For the text-containing cell, return its midpoint in [x, y] coordinate format. 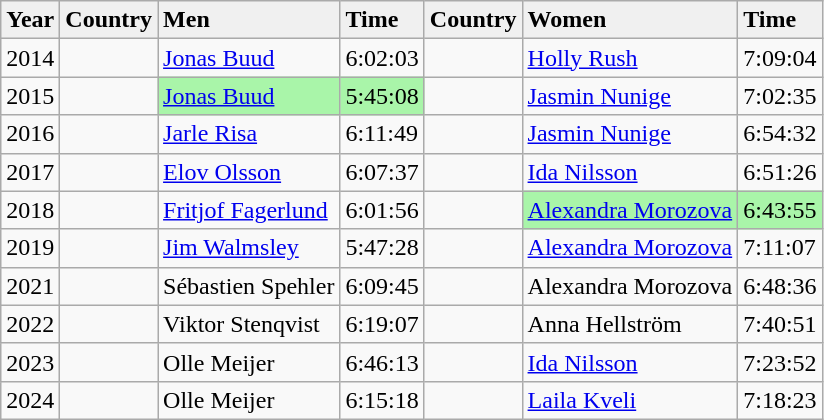
2021 [30, 286]
Women [630, 20]
6:02:03 [382, 58]
5:45:08 [382, 96]
6:09:45 [382, 286]
2017 [30, 172]
2019 [30, 248]
2015 [30, 96]
6:07:37 [382, 172]
Sébastien Spehler [249, 286]
Viktor Stenqvist [249, 324]
2023 [30, 362]
2024 [30, 400]
6:15:18 [382, 400]
6:11:49 [382, 134]
2016 [30, 134]
7:11:07 [780, 248]
Jim Walmsley [249, 248]
2014 [30, 58]
Laila Kveli [630, 400]
Men [249, 20]
Anna Hellström [630, 324]
6:48:36 [780, 286]
6:46:13 [382, 362]
Year [30, 20]
6:19:07 [382, 324]
7:09:04 [780, 58]
5:47:28 [382, 248]
Jarle Risa [249, 134]
7:18:23 [780, 400]
7:40:51 [780, 324]
2022 [30, 324]
Fritjof Fagerlund [249, 210]
7:23:52 [780, 362]
6:43:55 [780, 210]
6:01:56 [382, 210]
Elov Olsson [249, 172]
7:02:35 [780, 96]
Holly Rush [630, 58]
6:54:32 [780, 134]
6:51:26 [780, 172]
2018 [30, 210]
